Find where the given text appears and provide that cell's center as (X, Y) coordinate. 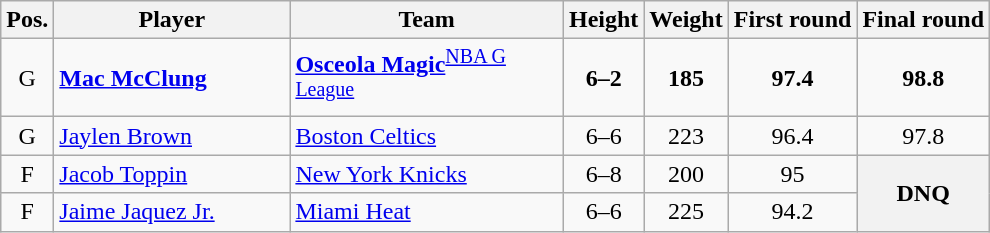
6–8 (603, 174)
Jaime Jaquez Jr. (172, 212)
94.2 (792, 212)
96.4 (792, 136)
New York Knicks (427, 174)
Mac McClung (172, 78)
Height (603, 20)
Osceola MagicNBA G League (427, 78)
185 (686, 78)
Team (427, 20)
Player (172, 20)
97.4 (792, 78)
Final round (924, 20)
Pos. (28, 20)
Boston Celtics (427, 136)
Jacob Toppin (172, 174)
98.8 (924, 78)
97.8 (924, 136)
95 (792, 174)
6–2 (603, 78)
225 (686, 212)
Miami Heat (427, 212)
200 (686, 174)
Weight (686, 20)
Jaylen Brown (172, 136)
First round (792, 20)
223 (686, 136)
DNQ (924, 193)
